Return [X, Y] of the center of cell containing provided text 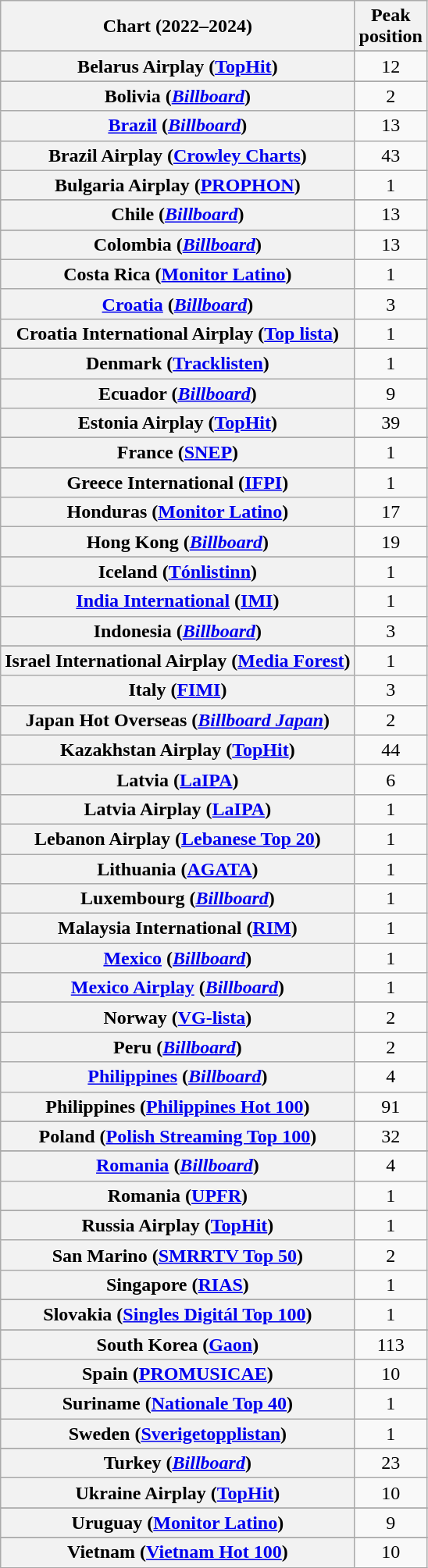
Honduras (Monitor Latino) [178, 512]
Brazil Airplay (Crowley Charts) [178, 155]
19 [391, 542]
Hong Kong (Billboard) [178, 542]
South Korea (Gaon) [178, 1344]
Brazil (Billboard) [178, 126]
Bulgaria Airplay (PROPHON) [178, 185]
Chile (Billboard) [178, 215]
Latvia Airplay (LaIPA) [178, 809]
Uruguay (Monitor Latino) [178, 1523]
Latvia (LaIPA) [178, 779]
Russia Airplay (TopHit) [178, 1225]
France (SNEP) [178, 453]
Kazakhstan Airplay (TopHit) [178, 750]
Japan Hot Overseas (Billboard Japan) [178, 720]
Costa Rica (Monitor Latino) [178, 274]
12 [391, 66]
44 [391, 750]
Philippines (Billboard) [178, 1077]
Sweden (Sverigetopplistan) [178, 1434]
Israel International Airplay (Media Forest) [178, 661]
Mexico (Billboard) [178, 958]
Estonia Airplay (TopHit) [178, 423]
Lithuania (AGATA) [178, 869]
Norway (VG-lista) [178, 1017]
17 [391, 512]
Colombia (Billboard) [178, 244]
Bolivia (Billboard) [178, 96]
Romania (Billboard) [178, 1166]
Ecuador (Billboard) [178, 393]
Malaysia International (RIM) [178, 928]
Indonesia (Billboard) [178, 631]
Slovakia (Singles Digitál Top 100) [178, 1314]
113 [391, 1344]
Suriname (Nationale Top 40) [178, 1404]
Croatia (Billboard) [178, 304]
Italy (FIMI) [178, 690]
Spain (PROMUSICAE) [178, 1374]
Iceland (Tónlistinn) [178, 572]
6 [391, 779]
Mexico Airplay (Billboard) [178, 988]
Peakposition [391, 27]
32 [391, 1136]
Turkey (Billboard) [178, 1463]
39 [391, 423]
Peru (Billboard) [178, 1047]
Singapore (RIAS) [178, 1285]
Philippines (Philippines Hot 100) [178, 1107]
23 [391, 1463]
Chart (2022–2024) [178, 27]
San Marino (SMRRTV Top 50) [178, 1255]
91 [391, 1107]
Denmark (Tracklisten) [178, 363]
Ukraine Airplay (TopHit) [178, 1493]
Lebanon Airplay (Lebanese Top 20) [178, 839]
Luxembourg (Billboard) [178, 899]
Croatia International Airplay (Top lista) [178, 333]
Greece International (IFPI) [178, 483]
India International (IMI) [178, 601]
43 [391, 155]
Belarus Airplay (TopHit) [178, 66]
Poland (Polish Streaming Top 100) [178, 1136]
Vietnam (Vietnam Hot 100) [178, 1552]
Romania (UPFR) [178, 1196]
